Locate the cell with the specified text and output its (X, Y) center coordinate. 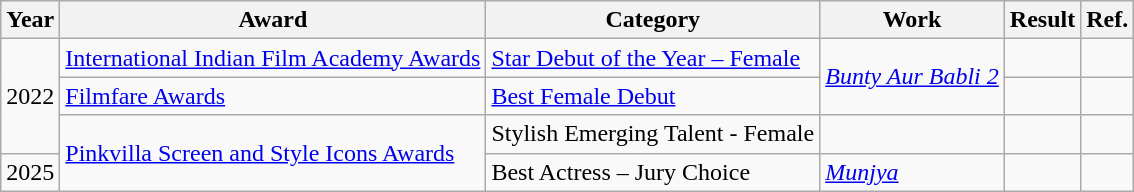
Ref. (1108, 20)
Award (273, 20)
Star Debut of the Year – Female (653, 58)
Filmfare Awards (273, 96)
Category (653, 20)
Pinkvilla Screen and Style Icons Awards (273, 153)
2022 (30, 96)
Munjya (912, 172)
2025 (30, 172)
Bunty Aur Babli 2 (912, 77)
International Indian Film Academy Awards (273, 58)
Best Female Debut (653, 96)
Year (30, 20)
Result (1042, 20)
Stylish Emerging Talent - Female (653, 134)
Best Actress – Jury Choice (653, 172)
Work (912, 20)
